Find where the given text appears and provide that cell's center as (X, Y) coordinate. 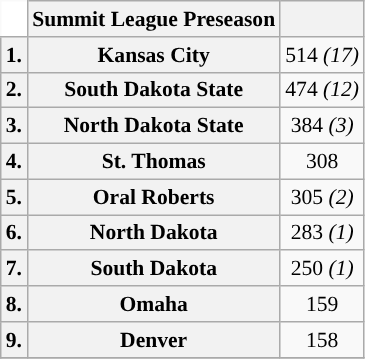
8. (14, 304)
474 (12) (322, 90)
Denver (154, 340)
5. (14, 197)
514 (17) (322, 55)
6. (14, 233)
250 (1) (322, 269)
North Dakota State (154, 126)
South Dakota (154, 269)
St. Thomas (154, 162)
Kansas City (154, 55)
283 (1) (322, 233)
158 (322, 340)
384 (3) (322, 126)
South Dakota State (154, 90)
9. (14, 340)
7. (14, 269)
308 (322, 162)
2. (14, 90)
North Dakota (154, 233)
3. (14, 126)
4. (14, 162)
159 (322, 304)
1. (14, 55)
Summit League Preseason (154, 19)
305 (2) (322, 197)
Oral Roberts (154, 197)
Omaha (154, 304)
